For the text-containing cell, return its midpoint in (x, y) coordinate format. 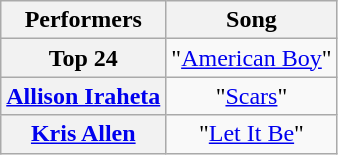
"American Boy" (252, 58)
Song (252, 20)
Performers (84, 20)
"Let It Be" (252, 134)
"Scars" (252, 96)
Allison Iraheta (84, 96)
Kris Allen (84, 134)
Top 24 (84, 58)
